Determine the (x, y) coordinate at the center of the cell enclosing the given text.  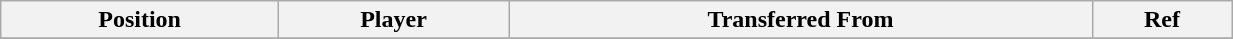
Ref (1162, 20)
Position (140, 20)
Transferred From (801, 20)
Player (393, 20)
